For the text-containing cell, return its midpoint in [X, Y] coordinate format. 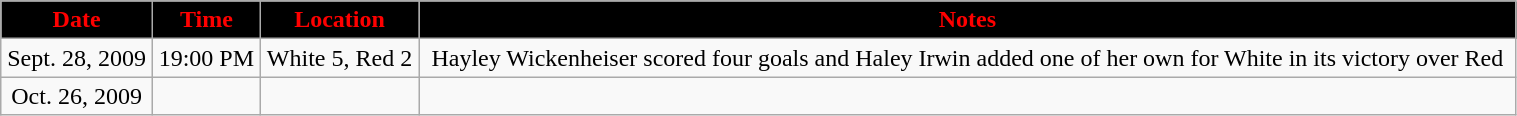
Notes [968, 20]
Sept. 28, 2009 [77, 58]
Date [77, 20]
Time [206, 20]
Location [339, 20]
White 5, Red 2 [339, 58]
Hayley Wickenheiser scored four goals and Haley Irwin added one of her own for White in its victory over Red [968, 58]
19:00 PM [206, 58]
Oct. 26, 2009 [77, 96]
